Locate the cell with the specified text and output its (X, Y) center coordinate. 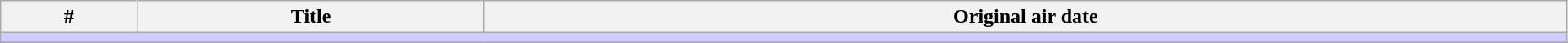
Original air date (1026, 17)
# (69, 17)
Title (311, 17)
